From the cell containing the given text, extract its center point as [x, y] coordinate. 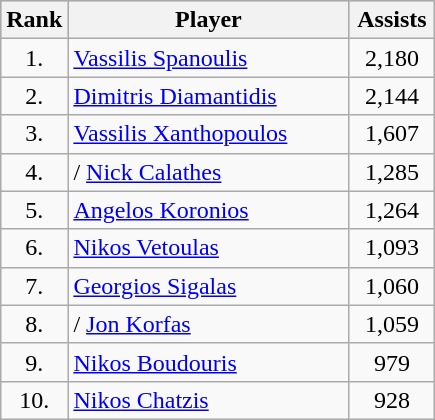
Player [208, 20]
2,144 [392, 96]
8. [34, 324]
Dimitris Diamantidis [208, 96]
1,060 [392, 286]
Angelos Koronios [208, 210]
2. [34, 96]
Vassilis Xanthopoulos [208, 134]
Nikos Vetoulas [208, 248]
Nikos Chatzis [208, 400]
Georgios Sigalas [208, 286]
6. [34, 248]
3. [34, 134]
1. [34, 58]
10. [34, 400]
Assists [392, 20]
7. [34, 286]
979 [392, 362]
928 [392, 400]
Nikos Boudouris [208, 362]
/ Jon Korfas [208, 324]
1,093 [392, 248]
Vassilis Spanoulis [208, 58]
1,059 [392, 324]
2,180 [392, 58]
/ Nick Calathes [208, 172]
4. [34, 172]
1,285 [392, 172]
9. [34, 362]
1,264 [392, 210]
Rank [34, 20]
5. [34, 210]
1,607 [392, 134]
